Output the [X, Y] coordinate of the center of the cell containing the given text.  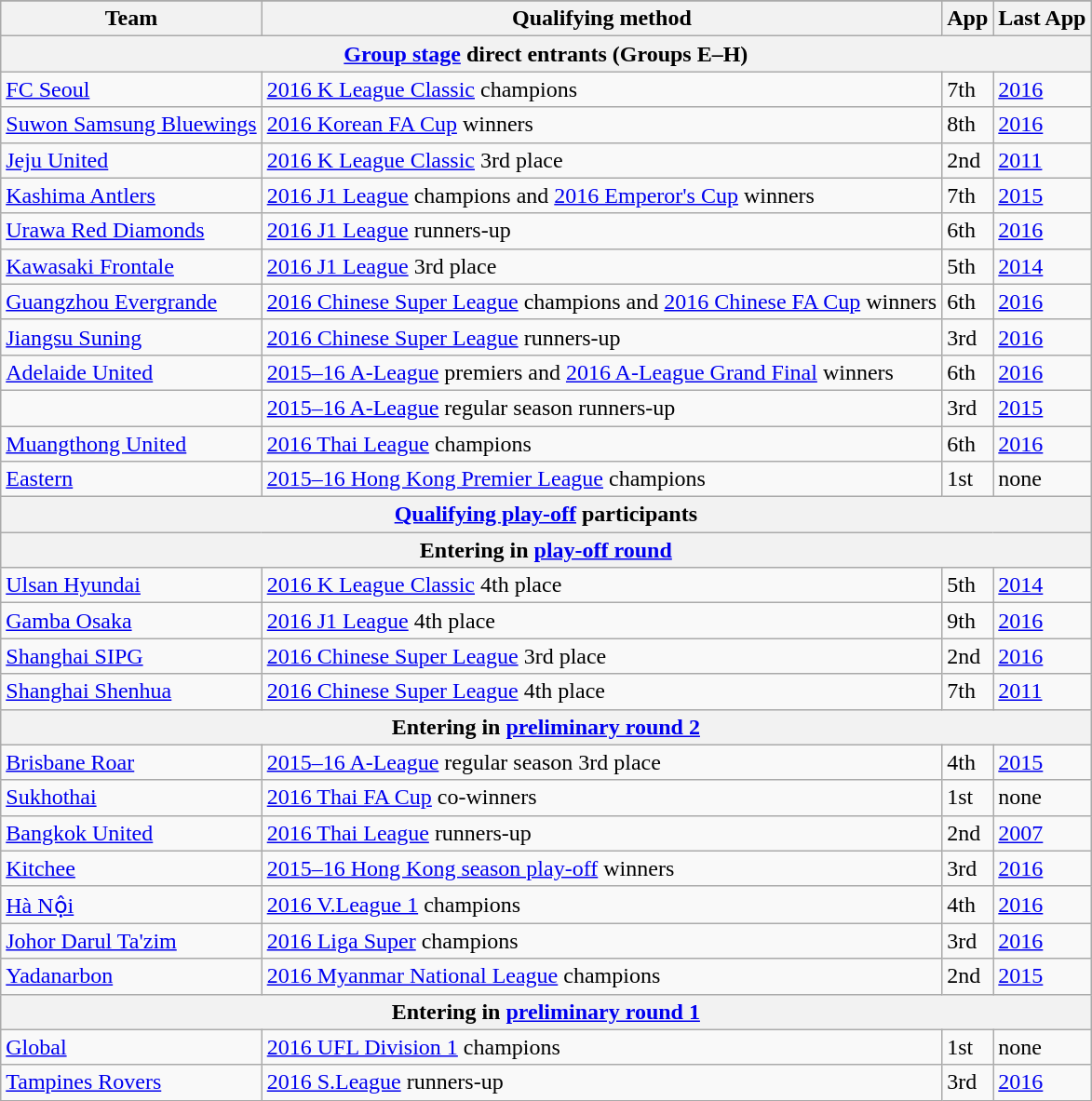
2015–16 Hong Kong season play-off winners [601, 868]
Qualifying method [601, 19]
Yadanarbon [131, 976]
Sukhothai [131, 798]
App [968, 19]
Global [131, 1047]
Jiangsu Suning [131, 337]
2015–16 A-League regular season runners-up [601, 408]
Hà Nội [131, 905]
2016 Myanmar National League champions [601, 976]
Brisbane Roar [131, 762]
2016 K League Classic champions [601, 89]
Ulsan Hyundai [131, 585]
2016 Chinese Super League 4th place [601, 691]
Qualifying play-off participants [546, 515]
2015–16 A-League regular season 3rd place [601, 762]
2016 Chinese Super League 3rd place [601, 656]
2016 Chinese Super League runners-up [601, 337]
Entering in preliminary round 1 [546, 1012]
Shanghai SIPG [131, 656]
Kitchee [131, 868]
2016 Chinese Super League champions and 2016 Chinese FA Cup winners [601, 302]
9th [968, 621]
Shanghai Shenhua [131, 691]
Tampines Rovers [131, 1082]
2016 UFL Division 1 champions [601, 1047]
2016 Liga Super champions [601, 941]
Entering in play-off round [546, 550]
2015–16 Hong Kong Premier League champions [601, 479]
Kawasaki Frontale [131, 266]
2016 V.League 1 champions [601, 905]
2016 K League Classic 4th place [601, 585]
2016 S.League runners-up [601, 1082]
2016 Korean FA Cup winners [601, 125]
2016 Thai League runners-up [601, 833]
Last App [1043, 19]
2016 Thai League champions [601, 444]
Kashima Antlers [131, 195]
2016 J1 League runners-up [601, 231]
Eastern [131, 479]
2007 [1043, 833]
Gamba Osaka [131, 621]
2016 Thai FA Cup co-winners [601, 798]
2016 K League Classic 3rd place [601, 160]
Urawa Red Diamonds [131, 231]
Suwon Samsung Bluewings [131, 125]
Guangzhou Evergrande [131, 302]
2016 J1 League 4th place [601, 621]
Bangkok United [131, 833]
Adelaide United [131, 372]
2016 J1 League champions and 2016 Emperor's Cup winners [601, 195]
2016 J1 League 3rd place [601, 266]
2015–16 A-League premiers and 2016 A-League Grand Final winners [601, 372]
Johor Darul Ta'zim [131, 941]
Group stage direct entrants (Groups E–H) [546, 54]
Muangthong United [131, 444]
8th [968, 125]
Jeju United [131, 160]
Team [131, 19]
Entering in preliminary round 2 [546, 727]
FC Seoul [131, 89]
